Search for the cell housing the specified text and yield its (X, Y) center coordinate. 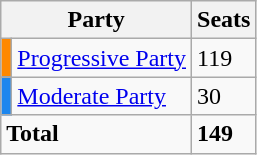
Seats (224, 20)
119 (224, 58)
Total (96, 134)
Moderate Party (102, 96)
Progressive Party (102, 58)
149 (224, 134)
Party (96, 20)
30 (224, 96)
